For the text-containing cell, return its midpoint in (X, Y) coordinate format. 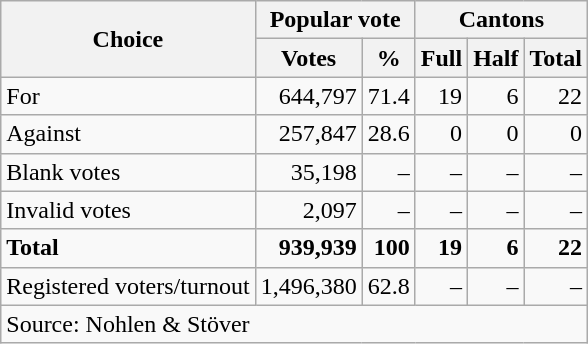
Choice (128, 39)
Against (128, 134)
Full (441, 58)
939,939 (308, 248)
For (128, 96)
Source: Nohlen & Stöver (294, 324)
28.6 (388, 134)
Invalid votes (128, 210)
100 (388, 248)
35,198 (308, 172)
62.8 (388, 286)
Votes (308, 58)
Cantons (501, 20)
1,496,380 (308, 286)
Popular vote (335, 20)
Blank votes (128, 172)
644,797 (308, 96)
% (388, 58)
257,847 (308, 134)
71.4 (388, 96)
2,097 (308, 210)
Half (496, 58)
Registered voters/turnout (128, 286)
